Provide the [X, Y] coordinate of the cell's center where the given text is located.  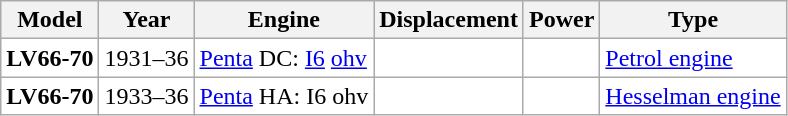
Year [146, 20]
Penta DC: I6 ohv [284, 58]
1931–36 [146, 58]
Displacement [449, 20]
Engine [284, 20]
Hesselman engine [693, 96]
Type [693, 20]
Penta HA: I6 ohv [284, 96]
Power [561, 20]
1933–36 [146, 96]
Petrol engine [693, 58]
Model [50, 20]
